Return (x, y) of the center of cell containing provided text 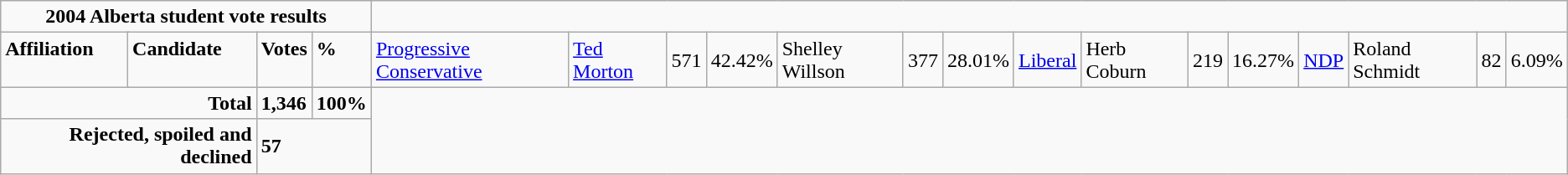
Shelley Willson (840, 60)
219 (1208, 60)
Votes (284, 60)
16.27% (1263, 60)
Total (129, 103)
Rejected, spoiled and declined (129, 146)
Affiliation (64, 60)
Herb Coburn (1135, 60)
Candidate (193, 60)
100% (342, 103)
1,346 (284, 103)
NDP (1323, 60)
% (342, 60)
Ted Morton (618, 60)
377 (923, 60)
57 (313, 146)
Progressive Conservative (469, 60)
Roland Schmidt (1412, 60)
Liberal (1047, 60)
82 (1491, 60)
28.01% (978, 60)
571 (687, 60)
2004 Alberta student vote results (186, 17)
6.09% (1536, 60)
42.42% (742, 60)
